Pinpoint the cell where the given text exists, returning its [X, Y] midpoint coordinate. 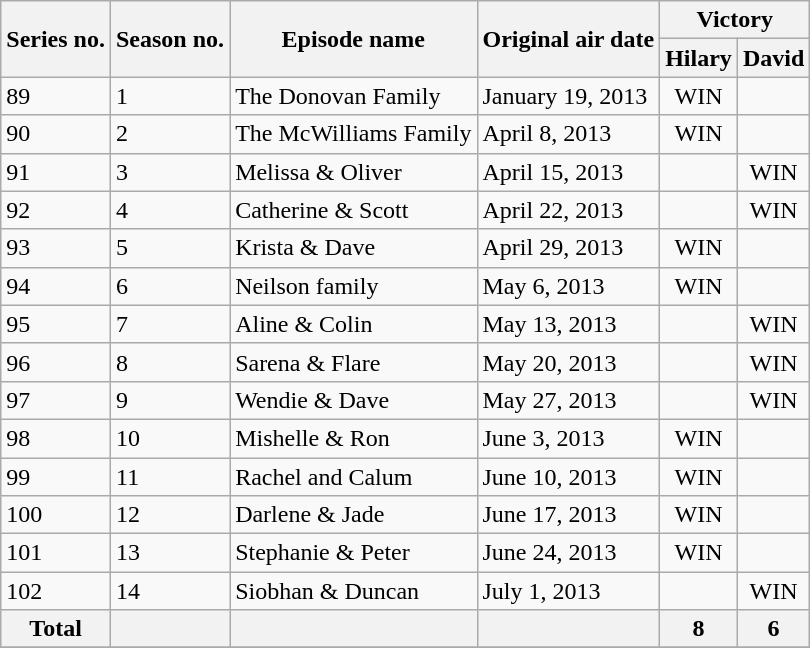
April 15, 2013 [568, 172]
The Donovan Family [354, 96]
Melissa & Oliver [354, 172]
96 [56, 362]
May 27, 2013 [568, 400]
13 [170, 553]
91 [56, 172]
Neilson family [354, 286]
11 [170, 477]
10 [170, 438]
Original air date [568, 39]
1 [170, 96]
June 10, 2013 [568, 477]
April 29, 2013 [568, 248]
May 20, 2013 [568, 362]
5 [170, 248]
Siobhan & Duncan [354, 591]
Mishelle & Ron [354, 438]
June 3, 2013 [568, 438]
99 [56, 477]
The McWilliams Family [354, 134]
100 [56, 515]
Rachel and Calum [354, 477]
Series no. [56, 39]
95 [56, 324]
101 [56, 553]
14 [170, 591]
July 1, 2013 [568, 591]
89 [56, 96]
April 8, 2013 [568, 134]
May 6, 2013 [568, 286]
Victory [735, 20]
Stephanie & Peter [354, 553]
Wendie & Dave [354, 400]
David [773, 58]
April 22, 2013 [568, 210]
94 [56, 286]
Krista & Dave [354, 248]
Hilary [699, 58]
92 [56, 210]
3 [170, 172]
7 [170, 324]
93 [56, 248]
January 19, 2013 [568, 96]
June 17, 2013 [568, 515]
Total [56, 629]
Season no. [170, 39]
Catherine & Scott [354, 210]
June 24, 2013 [568, 553]
Darlene & Jade [354, 515]
Sarena & Flare [354, 362]
98 [56, 438]
12 [170, 515]
Episode name [354, 39]
97 [56, 400]
4 [170, 210]
102 [56, 591]
May 13, 2013 [568, 324]
2 [170, 134]
9 [170, 400]
Aline & Colin [354, 324]
90 [56, 134]
